Return the (X, Y) coordinate for the center point of the cell that contains the specified text.  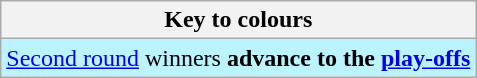
Second round winners advance to the play-offs (238, 58)
Key to colours (238, 20)
